Extract the (x, y) coordinate from the center of the cell holding the provided text.  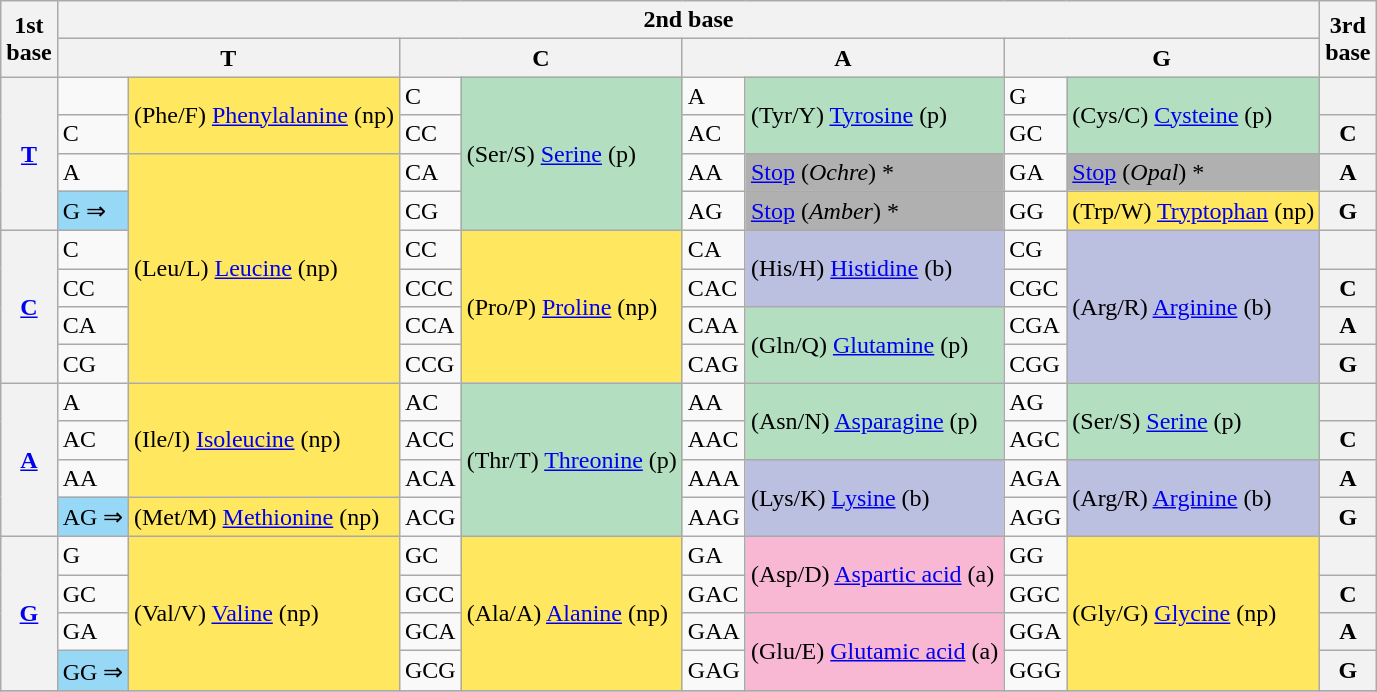
1stbase (29, 39)
(Asp/D) Aspartic acid (a) (874, 575)
CGG (1036, 364)
(Met/M) Methionine (np) (264, 517)
CAG (714, 364)
(Gln/Q) Glutamine (p) (874, 345)
AGC (1036, 440)
CAA (714, 326)
CCA (430, 326)
GG ⇒ (92, 671)
GCC (430, 594)
(Leu/L) Leucine (np) (264, 268)
AGG (1036, 517)
(Ile/I) Isoleucine (np) (264, 440)
(Trp/W) Tryptophan (np) (1194, 211)
2nd base (688, 20)
GGC (1036, 594)
GGA (1036, 632)
CCG (430, 364)
(Tyr/Y) Tyrosine (p) (874, 115)
GCA (430, 632)
(Val/V) Valine (np) (264, 614)
AAG (714, 517)
AG ⇒ (92, 517)
(Thr/T) Threonine (p) (572, 460)
(Phe/F) Phenylalanine (np) (264, 115)
(Glu/E) Glutamic acid (a) (874, 652)
3rdbase (1348, 39)
(Lys/K) Lysine (b) (874, 498)
Stop (Amber) * (874, 211)
CCC (430, 288)
GAA (714, 632)
GAC (714, 594)
AAC (714, 440)
Stop (Opal) * (1194, 172)
(Pro/P) Proline (np) (572, 307)
Stop (Ochre) * (874, 172)
(Asn/N) Asparagine (p) (874, 421)
CAC (714, 288)
CGC (1036, 288)
(His/H) Histidine (b) (874, 269)
(Gly/G) Glycine (np) (1194, 614)
ACA (430, 478)
(Cys/C) Cysteine (p) (1194, 115)
G ⇒ (92, 211)
GGG (1036, 671)
(Ala/A) Alanine (np) (572, 614)
GCG (430, 671)
CGA (1036, 326)
GAG (714, 671)
AGA (1036, 478)
ACG (430, 517)
AAA (714, 478)
ACC (430, 440)
